Find where the given text appears and provide that cell's center as (X, Y) coordinate. 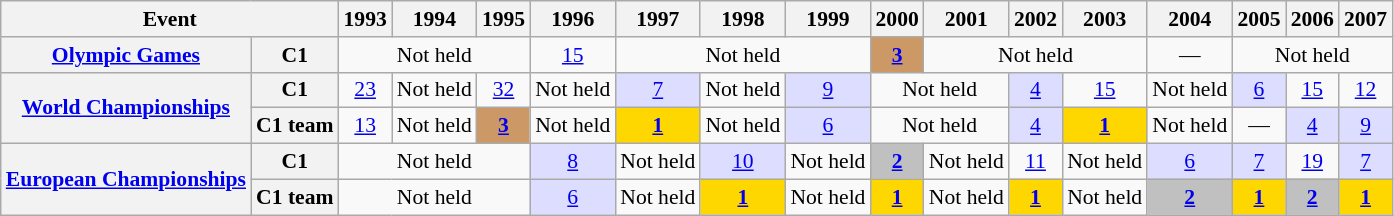
2001 (966, 19)
2006 (1312, 19)
32 (504, 90)
1999 (828, 19)
10 (742, 162)
Olympic Games (126, 55)
1998 (742, 19)
8 (572, 162)
1994 (434, 19)
11 (1036, 162)
1996 (572, 19)
12 (1366, 90)
1995 (504, 19)
2005 (1258, 19)
2003 (1104, 19)
World Championships (126, 108)
2000 (896, 19)
2002 (1036, 19)
European Championships (126, 180)
2007 (1366, 19)
2004 (1190, 19)
Event (170, 19)
23 (366, 90)
19 (1312, 162)
13 (366, 126)
1993 (366, 19)
1997 (658, 19)
